From the cell containing the given text, extract its center point as (x, y) coordinate. 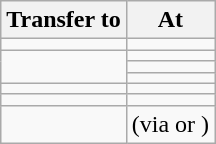
Transfer to (64, 20)
(via or ) (170, 124)
At (170, 20)
